Provide the (X, Y) coordinate of the cell's center where the given text is located.  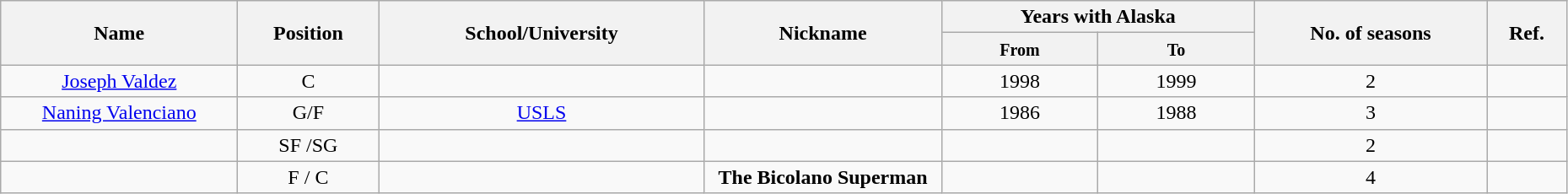
1998 (1020, 81)
SF /SG (309, 145)
USLS (542, 113)
Position (309, 33)
School/University (542, 33)
The Bicolano Superman (823, 177)
From (1020, 49)
3 (1370, 113)
1986 (1020, 113)
Nickname (823, 33)
Naning Valenciano (120, 113)
Name (120, 33)
Years with Alaska (1098, 17)
Ref. (1527, 33)
Joseph Valdez (120, 81)
C (309, 81)
1988 (1177, 113)
F / C (309, 177)
1999 (1177, 81)
G/F (309, 113)
To (1177, 49)
No. of seasons (1370, 33)
4 (1370, 177)
